For the text-containing cell, return its midpoint in (x, y) coordinate format. 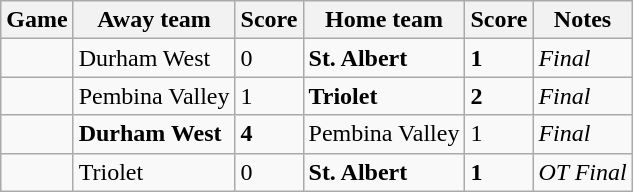
Home team (384, 20)
Game (37, 20)
Away team (154, 20)
Notes (582, 20)
2 (499, 96)
4 (269, 134)
OT Final (582, 172)
